Return (X, Y) of the center of cell containing provided text 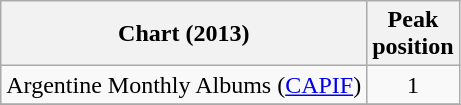
Chart (2013) (184, 34)
Argentine Monthly Albums (CAPIF) (184, 85)
Peakposition (413, 34)
1 (413, 85)
